Pinpoint the cell where the given text exists, returning its [x, y] midpoint coordinate. 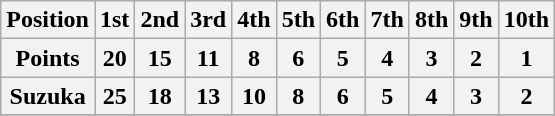
20 [114, 58]
9th [476, 20]
3rd [208, 20]
1st [114, 20]
5th [298, 20]
18 [160, 96]
15 [160, 58]
10th [526, 20]
Points [48, 58]
8th [431, 20]
2nd [160, 20]
1 [526, 58]
25 [114, 96]
Suzuka [48, 96]
Position [48, 20]
7th [387, 20]
11 [208, 58]
6th [343, 20]
10 [254, 96]
13 [208, 96]
4th [254, 20]
